For the text-containing cell, return its midpoint in [X, Y] coordinate format. 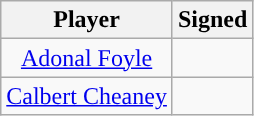
Signed [212, 20]
Player [87, 20]
Adonal Foyle [87, 58]
Calbert Cheaney [87, 96]
